Return (x, y) of the center of cell containing provided text 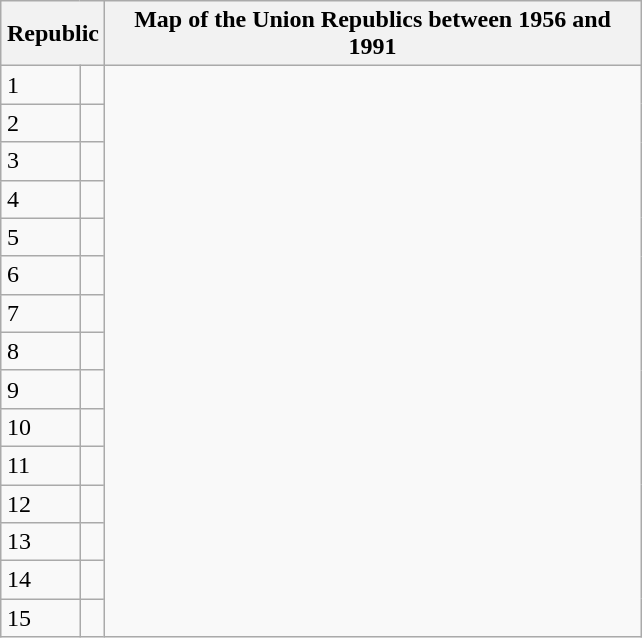
14 (40, 580)
15 (40, 618)
7 (40, 313)
Republic (52, 34)
9 (40, 389)
1 (40, 85)
Map of the Union Republics between 1956 and 1991 (373, 34)
6 (40, 275)
12 (40, 503)
2 (40, 123)
3 (40, 161)
10 (40, 427)
11 (40, 465)
13 (40, 542)
5 (40, 237)
4 (40, 199)
8 (40, 351)
